Detect which cell encompasses the target text, then output its [X, Y] center coordinate. 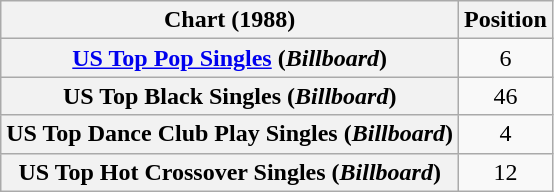
Position [506, 20]
4 [506, 134]
US Top Black Singles (Billboard) [230, 96]
46 [506, 96]
6 [506, 58]
US Top Dance Club Play Singles (Billboard) [230, 134]
12 [506, 172]
US Top Pop Singles (Billboard) [230, 58]
Chart (1988) [230, 20]
US Top Hot Crossover Singles (Billboard) [230, 172]
